Search for the cell housing the specified text and yield its [X, Y] center coordinate. 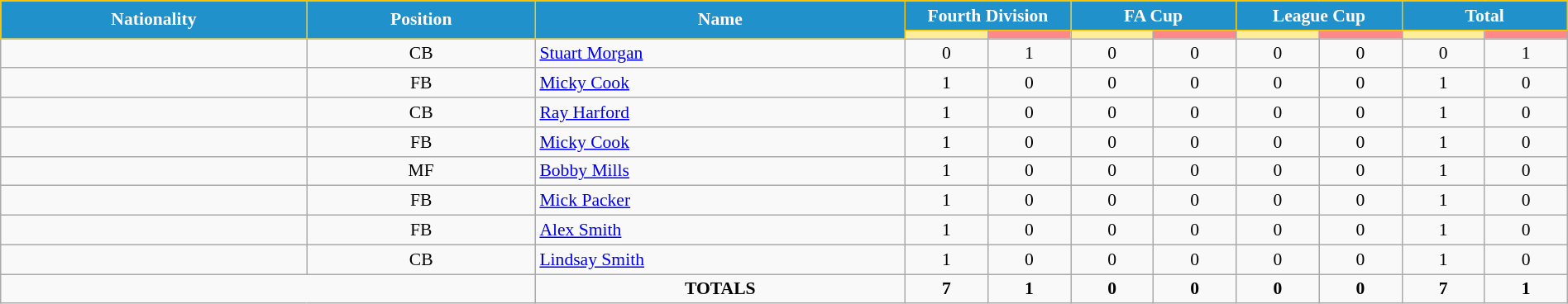
Alex Smith [719, 230]
MF [421, 171]
Name [719, 20]
FA Cup [1153, 16]
Total [1484, 16]
Ray Harford [719, 112]
Bobby Mills [719, 171]
TOTALS [719, 289]
Lindsay Smith [719, 259]
Fourth Division [987, 16]
League Cup [1319, 16]
Nationality [154, 20]
Stuart Morgan [719, 54]
Position [421, 20]
Mick Packer [719, 201]
